Scan for the cell matching the given text and deliver its [x, y] coordinate at center. 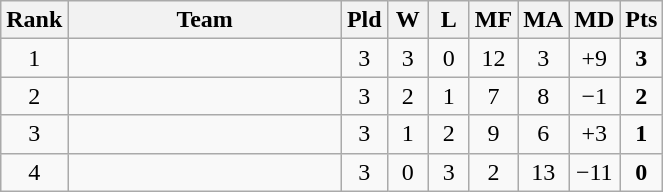
9 [493, 134]
−11 [594, 172]
7 [493, 96]
Rank [34, 20]
4 [34, 172]
W [408, 20]
+9 [594, 58]
MA [544, 20]
13 [544, 172]
L [448, 20]
Pld [364, 20]
Pts [642, 20]
12 [493, 58]
Team [205, 20]
−1 [594, 96]
MD [594, 20]
6 [544, 134]
+3 [594, 134]
MF [493, 20]
8 [544, 96]
